Determine the (X, Y) coordinate at the center of the cell enclosing the given text.  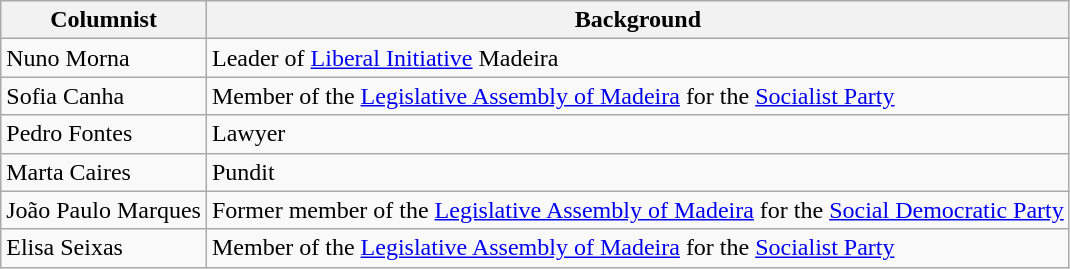
Background (638, 20)
Sofia Canha (104, 96)
Leader of Liberal Initiative Madeira (638, 58)
Pundit (638, 172)
Pedro Fontes (104, 134)
Elisa Seixas (104, 248)
Columnist (104, 20)
Marta Caires (104, 172)
Former member of the Legislative Assembly of Madeira for the Social Democratic Party (638, 210)
Nuno Morna (104, 58)
João Paulo Marques (104, 210)
Lawyer (638, 134)
